Locate the cell with the specified text and output its (X, Y) center coordinate. 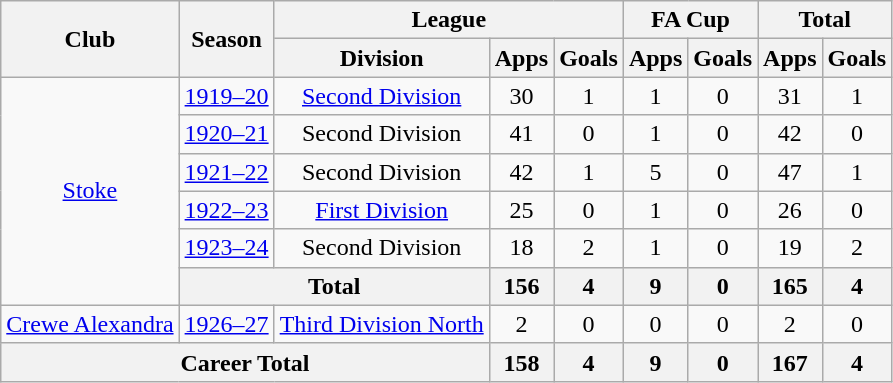
19 (790, 248)
167 (790, 362)
165 (790, 286)
5 (655, 172)
156 (521, 286)
1923–24 (226, 248)
Season (226, 39)
Division (382, 58)
47 (790, 172)
Crewe Alexandra (90, 324)
158 (521, 362)
Stoke (90, 191)
First Division (382, 210)
1921–22 (226, 172)
41 (521, 134)
26 (790, 210)
1926–27 (226, 324)
League (448, 20)
Third Division North (382, 324)
1919–20 (226, 96)
1920–21 (226, 134)
30 (521, 96)
18 (521, 248)
25 (521, 210)
FA Cup (690, 20)
1922–23 (226, 210)
31 (790, 96)
Club (90, 39)
Career Total (245, 362)
